Output the (x, y) coordinate of the center of the cell containing the given text.  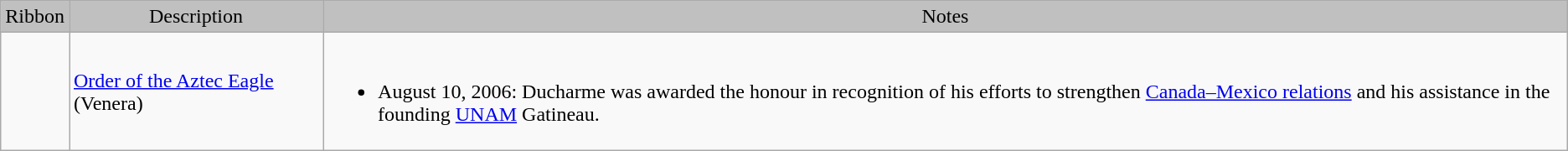
Order of the Aztec Eagle (Venera) (196, 91)
Notes (946, 17)
Description (196, 17)
Ribbon (35, 17)
